Detect which cell encompasses the target text, then output its [x, y] center coordinate. 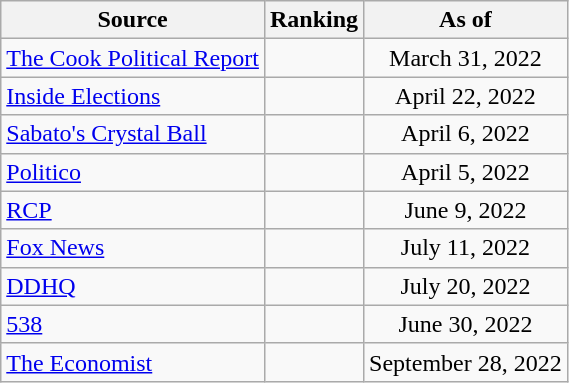
September 28, 2022 [466, 362]
As of [466, 20]
April 22, 2022 [466, 96]
Fox News [133, 248]
March 31, 2022 [466, 58]
Sabato's Crystal Ball [133, 134]
April 5, 2022 [466, 172]
June 9, 2022 [466, 210]
The Economist [133, 362]
RCP [133, 210]
Ranking [314, 20]
The Cook Political Report [133, 58]
Source [133, 20]
July 11, 2022 [466, 248]
DDHQ [133, 286]
538 [133, 324]
June 30, 2022 [466, 324]
Politico [133, 172]
July 20, 2022 [466, 286]
April 6, 2022 [466, 134]
Inside Elections [133, 96]
